Return [X, Y] of the center of cell containing provided text 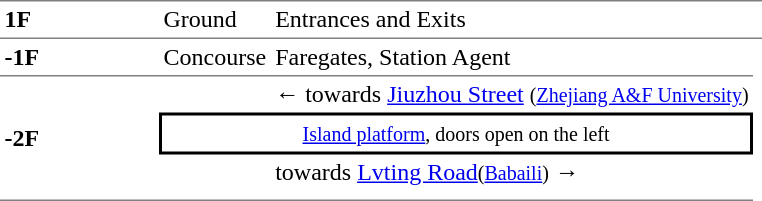
-2F [80, 138]
← towards Jiuzhou Street (Zhejiang A&F University) [512, 94]
1F [80, 20]
towards Lvting Road(Babaili) → [512, 172]
Concourse [215, 58]
Faregates, Station Agent [512, 58]
Ground [215, 20]
-1F [80, 58]
Entrances and Exits [512, 20]
Island platform, doors open on the left [456, 133]
